Pinpoint the cell where the given text exists, returning its (X, Y) midpoint coordinate. 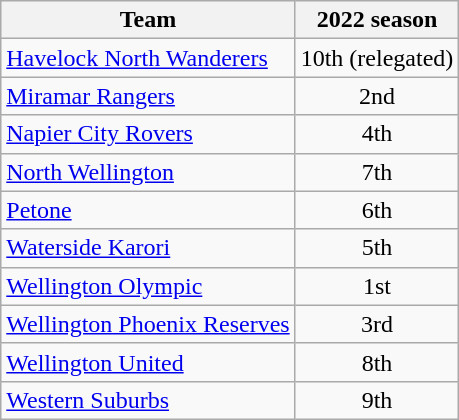
Petone (148, 210)
North Wellington (148, 172)
4th (377, 134)
Napier City Rovers (148, 134)
5th (377, 248)
Waterside Karori (148, 248)
6th (377, 210)
9th (377, 400)
8th (377, 362)
2nd (377, 96)
Wellington United (148, 362)
7th (377, 172)
3rd (377, 324)
Team (148, 20)
10th (relegated) (377, 58)
Western Suburbs (148, 400)
Miramar Rangers (148, 96)
1st (377, 286)
Wellington Phoenix Reserves (148, 324)
Wellington Olympic (148, 286)
2022 season (377, 20)
Havelock North Wanderers (148, 58)
